For the text-containing cell, return its midpoint in (X, Y) coordinate format. 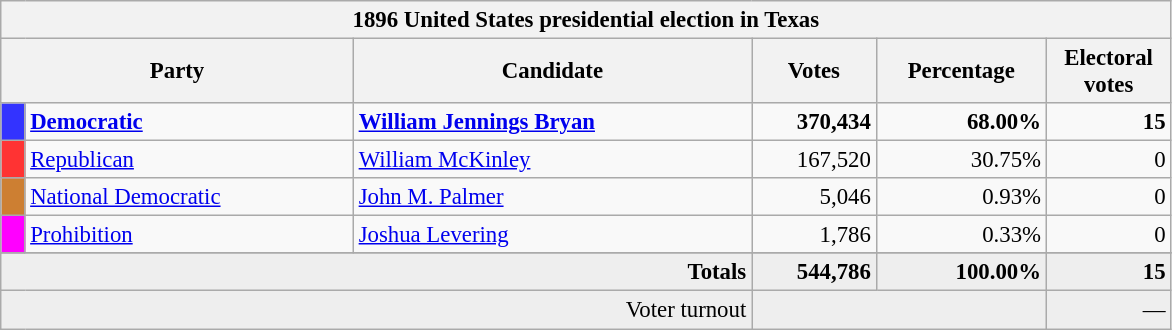
Prohibition (189, 235)
30.75% (961, 160)
167,520 (814, 160)
370,434 (814, 122)
Party (178, 72)
Voter turnout (376, 310)
Electoral votes (1108, 72)
Votes (814, 72)
Totals (376, 273)
Democratic (189, 122)
William Jennings Bryan (552, 122)
5,046 (814, 197)
0.93% (961, 197)
0.33% (961, 235)
John M. Palmer (552, 197)
100.00% (961, 273)
Republican (189, 160)
Candidate (552, 72)
William McKinley (552, 160)
Joshua Levering (552, 235)
68.00% (961, 122)
544,786 (814, 273)
— (1108, 310)
1,786 (814, 235)
Percentage (961, 72)
National Democratic (189, 197)
1896 United States presidential election in Texas (586, 20)
